Return the [X, Y] coordinate for the center point of the cell that contains the specified text.  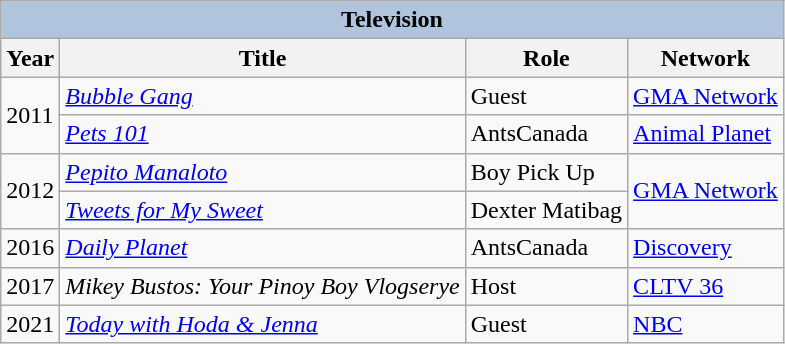
Discovery [706, 248]
Boy Pick Up [546, 172]
Bubble Gang [262, 96]
Today with Hoda & Jenna [262, 324]
Tweets for My Sweet [262, 210]
Television [392, 20]
Dexter Matibag [546, 210]
2021 [30, 324]
Title [262, 58]
Daily Planet [262, 248]
Mikey Bustos: Your Pinoy Boy Vlogserye [262, 286]
2017 [30, 286]
Pepito Manaloto [262, 172]
NBC [706, 324]
Network [706, 58]
Animal Planet [706, 134]
CLTV 36 [706, 286]
2012 [30, 191]
Role [546, 58]
Host [546, 286]
2011 [30, 115]
Pets 101 [262, 134]
2016 [30, 248]
Year [30, 58]
